Pinpoint the cell where the given text exists, returning its (x, y) midpoint coordinate. 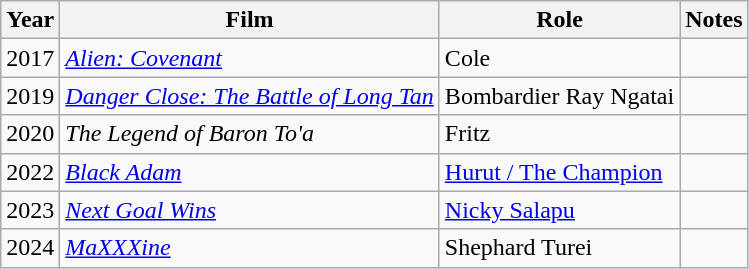
2022 (30, 172)
Film (250, 20)
Notes (714, 20)
Hurut / The Champion (559, 172)
Bombardier Ray Ngatai (559, 96)
2024 (30, 248)
The Legend of Baron To'a (250, 134)
MaXXXine (250, 248)
Role (559, 20)
2019 (30, 96)
Shephard Turei (559, 248)
2023 (30, 210)
Year (30, 20)
Fritz (559, 134)
Black Adam (250, 172)
Nicky Salapu (559, 210)
Cole (559, 58)
Next Goal Wins (250, 210)
Danger Close: The Battle of Long Tan (250, 96)
Alien: Covenant (250, 58)
2017 (30, 58)
2020 (30, 134)
